Detect which cell encompasses the target text, then output its [X, Y] center coordinate. 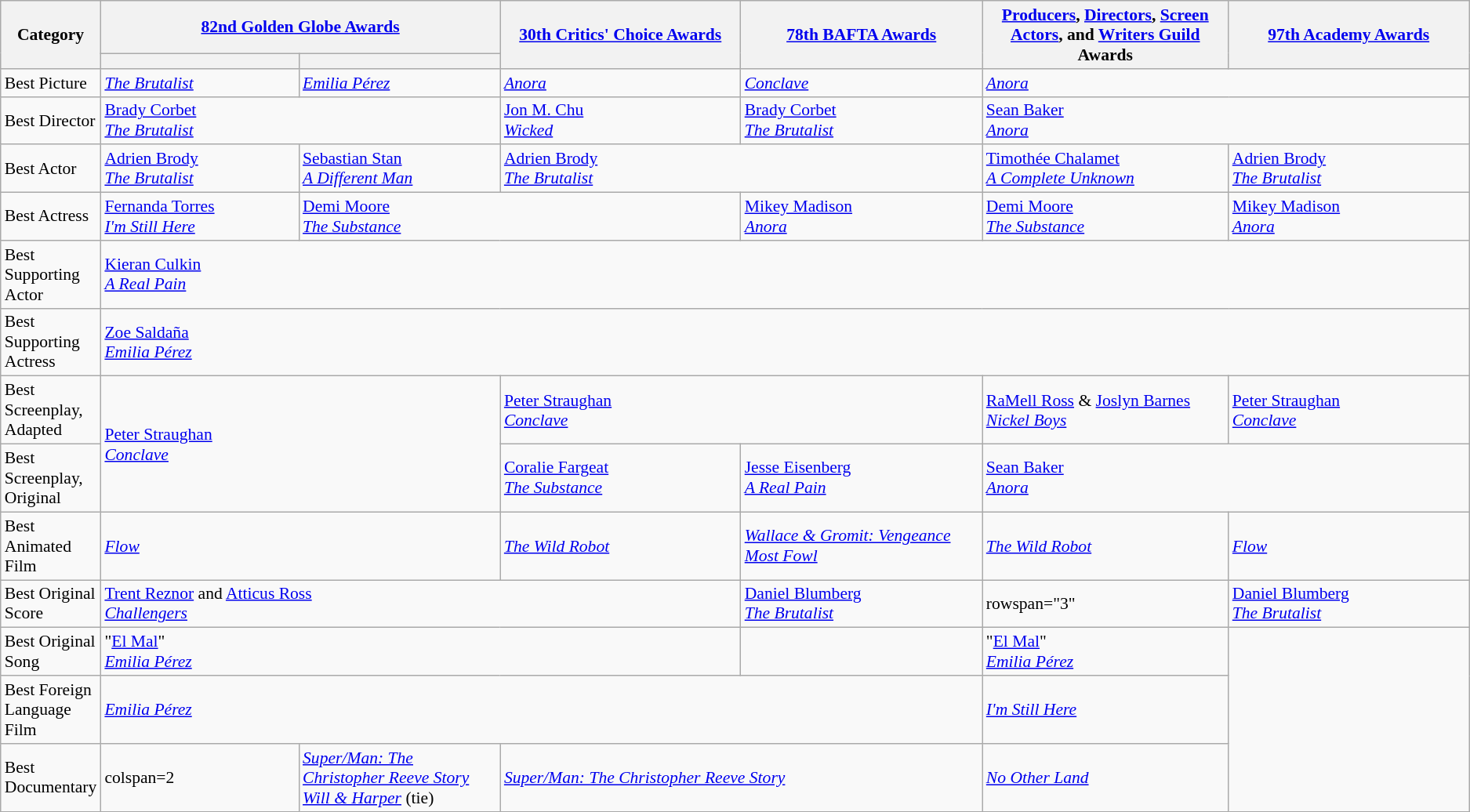
I'm Still Here [1105, 710]
Wallace & Gromit: Vengeance Most Fowl [862, 546]
RaMell Ross & Joslyn BarnesNickel Boys [1105, 411]
Kieran CulkinA Real Pain [784, 274]
Best Screenplay, Adapted [51, 411]
Best Picture [51, 83]
Best Supporting Actor [51, 274]
Best Supporting Actress [51, 342]
Best Foreign Language Film [51, 710]
Coralie FargeatThe Substance [621, 478]
30th Critics' Choice Awards [621, 34]
Best Original Score [51, 604]
Sebastian StanA Different Man [400, 169]
Best Screenplay, Original [51, 478]
Producers, Directors, Screen Actors, and Writers Guild Awards [1105, 34]
Conclave [862, 83]
Best Actor [51, 169]
Demi Moore The Substance [1105, 216]
Best Documentary [51, 778]
Jon M. ChuWicked [621, 121]
rowspan="3" [1105, 604]
Super/Man: The Christopher Reeve StoryWill & Harper (tie) [400, 778]
Timothée ChalametA Complete Unknown [1105, 169]
The Brutalist [199, 83]
Best Actress [51, 216]
No Other Land [1105, 778]
Best Original Song [51, 652]
Super/Man: The Christopher Reeve Story [742, 778]
Zoe SaldañaEmilia Pérez [784, 342]
Trent Reznor and Atticus RossChallengers [420, 604]
Jesse EisenbergA Real Pain [862, 478]
Demi MooreThe Substance [520, 216]
Best Animated Film [51, 546]
Fernanda TorresI'm Still Here [199, 216]
78th BAFTA Awards [862, 34]
82nd Golden Globe Awards [299, 27]
Category [51, 34]
colspan=2 [199, 778]
97th Academy Awards [1348, 34]
Best Director [51, 121]
